Pinpoint the cell where the given text exists, returning its [X, Y] midpoint coordinate. 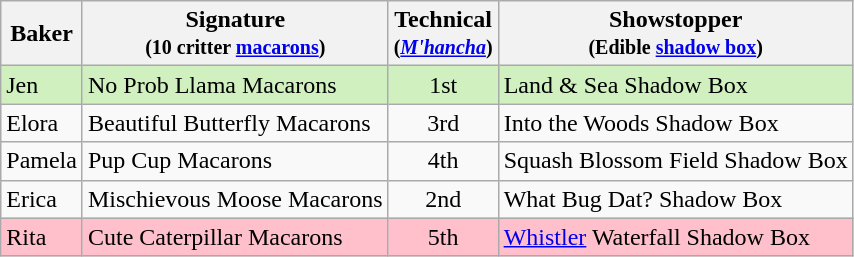
Baker [42, 34]
Beautiful Butterfly Macarons [235, 123]
Showstopper(Edible shadow box) [676, 34]
5th [443, 237]
Land & Sea Shadow Box [676, 85]
Mischievous Moose Macarons [235, 199]
Squash Blossom Field Shadow Box [676, 161]
Technical(M'hancha) [443, 34]
What Bug Dat? Shadow Box [676, 199]
4th [443, 161]
Elora [42, 123]
Pamela [42, 161]
3rd [443, 123]
Rita [42, 237]
Signature(10 critter macarons) [235, 34]
Whistler Waterfall Shadow Box [676, 237]
1st [443, 85]
Erica [42, 199]
Cute Caterpillar Macarons [235, 237]
Into the Woods Shadow Box [676, 123]
2nd [443, 199]
Jen [42, 85]
No Prob Llama Macarons [235, 85]
Pup Cup Macarons [235, 161]
